Capture the cell that displays the provided text and extract its (x, y) central coordinate. 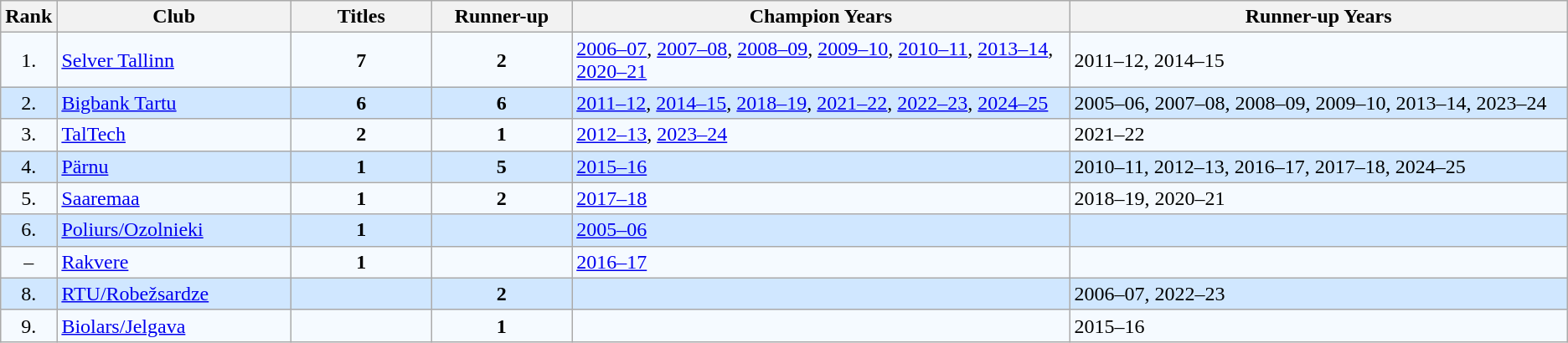
1. (28, 60)
2011–12, 2014–15 (1318, 60)
2012–13, 2023–24 (821, 135)
Saaremaa (174, 198)
7 (362, 60)
5 (502, 166)
2006–07, 2022–23 (1318, 294)
9. (28, 325)
Club (174, 17)
4. (28, 166)
5. (28, 198)
2010–11, 2012–13, 2016–17, 2017–18, 2024–25 (1318, 166)
RTU/Robežsardze (174, 294)
8. (28, 294)
2006–07, 2007–08, 2008–09, 2009–10, 2010–11, 2013–14, 2020–21 (821, 60)
2016–17 (821, 262)
Rakvere (174, 262)
2021–22 (1318, 135)
Champion Years (821, 17)
Runner-up (502, 17)
2. (28, 103)
6. (28, 230)
2017–18 (821, 198)
2018–19, 2020–21 (1318, 198)
2011–12, 2014–15, 2018–19, 2021–22, 2022–23, 2024–25 (821, 103)
TalTech (174, 135)
– (28, 262)
2005–06, 2007–08, 2008–09, 2009–10, 2013–14, 2023–24 (1318, 103)
3. (28, 135)
Biolars/Jelgava (174, 325)
Runner-up Years (1318, 17)
Poliurs/Ozolnieki (174, 230)
Selver Tallinn (174, 60)
Pärnu (174, 166)
Bigbank Tartu (174, 103)
2005–06 (821, 230)
Titles (362, 17)
Rank (28, 17)
